From the cell containing the given text, extract its center point as (X, Y) coordinate. 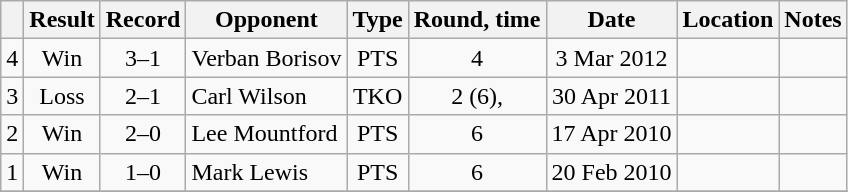
Mark Lewis (266, 172)
TKO (378, 96)
Record (143, 20)
Opponent (266, 20)
3 (12, 96)
3–1 (143, 58)
Type (378, 20)
3 Mar 2012 (612, 58)
Round, time (477, 20)
1–0 (143, 172)
1 (12, 172)
Carl Wilson (266, 96)
Location (728, 20)
Notes (813, 20)
17 Apr 2010 (612, 134)
2 (6), (477, 96)
Verban Borisov (266, 58)
2–1 (143, 96)
2–0 (143, 134)
20 Feb 2010 (612, 172)
2 (12, 134)
Loss (62, 96)
Lee Mountford (266, 134)
Date (612, 20)
Result (62, 20)
30 Apr 2011 (612, 96)
